Provide the [x, y] coordinate of the cell's center where the given text is located.  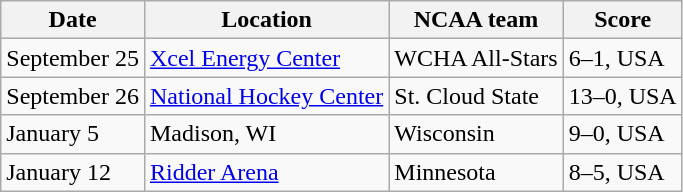
National Hockey Center [266, 96]
WCHA All-Stars [476, 58]
September 26 [73, 96]
St. Cloud State [476, 96]
September 25 [73, 58]
13–0, USA [622, 96]
Location [266, 20]
9–0, USA [622, 134]
Madison, WI [266, 134]
8–5, USA [622, 172]
Wisconsin [476, 134]
Ridder Arena [266, 172]
Score [622, 20]
NCAA team [476, 20]
January 5 [73, 134]
6–1, USA [622, 58]
Date [73, 20]
January 12 [73, 172]
Xcel Energy Center [266, 58]
Minnesota [476, 172]
